Detect which cell encompasses the target text, then output its (X, Y) center coordinate. 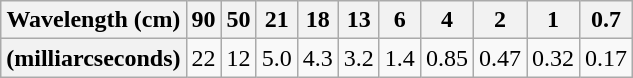
0.32 (554, 58)
4.3 (318, 58)
5.0 (276, 58)
22 (204, 58)
12 (238, 58)
0.7 (606, 20)
90 (204, 20)
21 (276, 20)
2 (500, 20)
1.4 (400, 58)
0.85 (446, 58)
50 (238, 20)
Wavelength (cm) (94, 20)
0.17 (606, 58)
6 (400, 20)
4 (446, 20)
3.2 (358, 58)
13 (358, 20)
1 (554, 20)
0.47 (500, 58)
18 (318, 20)
(milliarcseconds) (94, 58)
